Determine the [X, Y] coordinate at the center of the cell enclosing the given text.  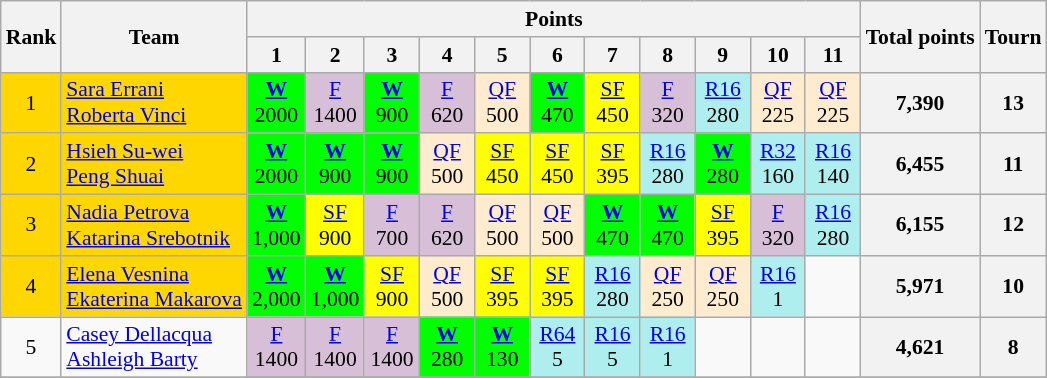
7,390 [920, 102]
Casey Dellacqua Ashleigh Barty [154, 348]
12 [1014, 226]
Total points [920, 36]
6,455 [920, 164]
9 [722, 55]
4,621 [920, 348]
Sara Errani Roberta Vinci [154, 102]
7 [612, 55]
R165 [612, 348]
Hsieh Su-wei Peng Shuai [154, 164]
R32160 [778, 164]
Team [154, 36]
13 [1014, 102]
6,155 [920, 226]
F700 [392, 226]
R645 [558, 348]
Elena Vesnina Ekaterina Makarova [154, 286]
Points [554, 19]
Nadia Petrova Katarina Srebotnik [154, 226]
R16140 [832, 164]
Rank [32, 36]
Tourn [1014, 36]
W2,000 [276, 286]
6 [558, 55]
W130 [502, 348]
5,971 [920, 286]
